Output the [X, Y] coordinate of the center of the cell containing the given text.  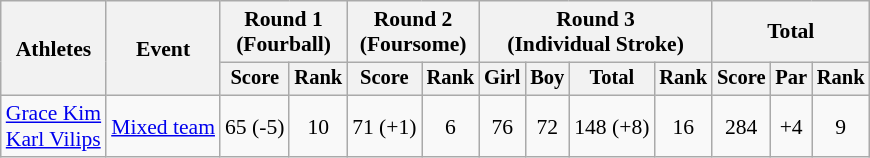
Grace KimKarl Vilips [54, 126]
6 [451, 126]
284 [741, 126]
Mixed team [163, 126]
Round 2(Foursome) [413, 32]
Par [791, 79]
16 [683, 126]
Athletes [54, 48]
72 [547, 126]
Boy [547, 79]
Event [163, 48]
+4 [791, 126]
148 (+8) [612, 126]
76 [502, 126]
9 [841, 126]
65 (-5) [254, 126]
Round 3(Individual Stroke) [596, 32]
Girl [502, 79]
71 (+1) [384, 126]
10 [318, 126]
Round 1(Fourball) [284, 32]
